Identify which cell holds the provided text, then report its (X, Y) central coordinate. 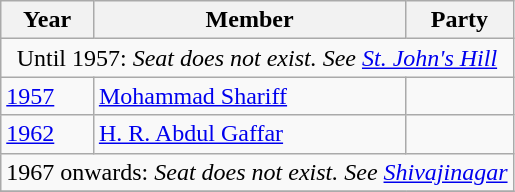
Party (460, 20)
Member (249, 20)
Until 1957: Seat does not exist. See St. John's Hill (257, 58)
Year (48, 20)
1967 onwards: Seat does not exist. See Shivajinagar (257, 172)
Mohammad Shariff (249, 96)
1957 (48, 96)
1962 (48, 134)
H. R. Abdul Gaffar (249, 134)
